Determine the (X, Y) coordinate at the center of the cell enclosing the given text.  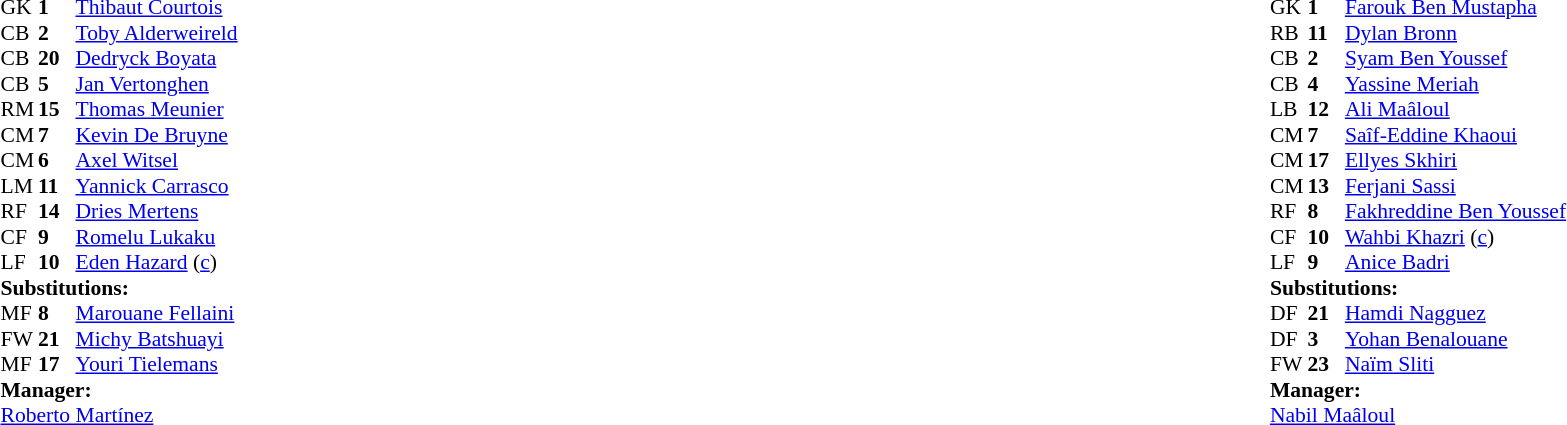
Thomas Meunier (157, 109)
Jan Vertonghen (157, 84)
Hamdi Nagguez (1456, 313)
4 (1326, 84)
Axel Witsel (157, 161)
Saîf-Eddine Khaoui (1456, 135)
Youri Tielemans (157, 365)
12 (1326, 109)
20 (57, 59)
LB (1289, 109)
Ali Maâloul (1456, 109)
Toby Alderweireld (157, 33)
13 (1326, 186)
Yohan Benalouane (1456, 339)
15 (57, 109)
Dedryck Boyata (157, 59)
Wahbi Khazri (c) (1456, 237)
Marouane Fellaini (157, 313)
Anice Badri (1456, 263)
RB (1289, 33)
Dylan Bronn (1456, 33)
Kevin De Bruyne (157, 135)
Romelu Lukaku (157, 237)
Syam Ben Youssef (1456, 59)
LM (19, 186)
5 (57, 84)
Michy Batshuayi (157, 339)
Naïm Sliti (1456, 365)
Ellyes Skhiri (1456, 161)
3 (1326, 339)
Dries Mertens (157, 211)
23 (1326, 365)
Yannick Carrasco (157, 186)
Fakhreddine Ben Youssef (1456, 211)
RM (19, 109)
6 (57, 161)
Ferjani Sassi (1456, 186)
14 (57, 211)
Eden Hazard (c) (157, 263)
Yassine Meriah (1456, 84)
